Find where the given text appears and provide that cell's center as (X, Y) coordinate. 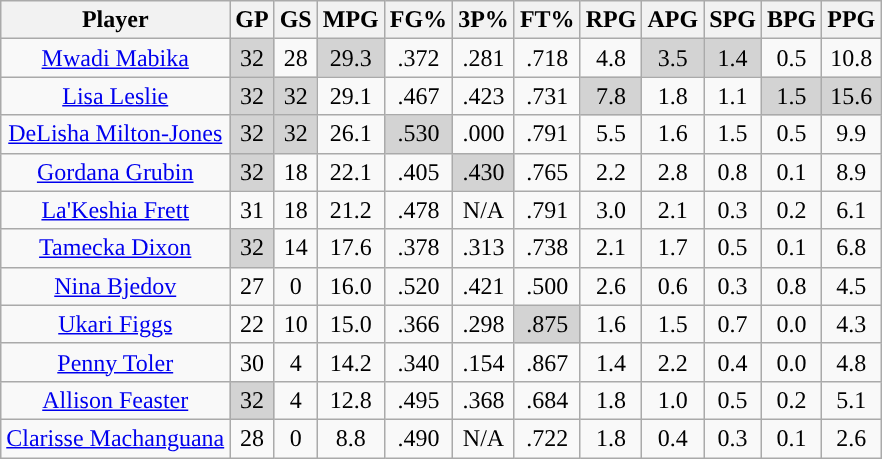
10.8 (852, 58)
5.1 (852, 400)
.430 (484, 172)
Gordana Grubin (116, 172)
DeLisha Milton-Jones (116, 134)
.738 (547, 248)
29.1 (350, 96)
17.6 (350, 248)
.500 (547, 286)
.421 (484, 286)
.731 (547, 96)
.405 (418, 172)
15.0 (350, 324)
MPG (350, 20)
3P% (484, 20)
16.0 (350, 286)
22 (252, 324)
.000 (484, 134)
.366 (418, 324)
9.9 (852, 134)
30 (252, 362)
.490 (418, 438)
14.2 (350, 362)
27 (252, 286)
Clarisse Machanguana (116, 438)
8.9 (852, 172)
Mwadi Mabika (116, 58)
8.8 (350, 438)
4.5 (852, 286)
15.6 (852, 96)
.378 (418, 248)
GS (296, 20)
26.1 (350, 134)
1.7 (673, 248)
Tamecka Dixon (116, 248)
.368 (484, 400)
21.2 (350, 210)
2.8 (673, 172)
.684 (547, 400)
Allison Feaster (116, 400)
12.8 (350, 400)
.765 (547, 172)
Nina Bjedov (116, 286)
PPG (852, 20)
FG% (418, 20)
.467 (418, 96)
Lisa Leslie (116, 96)
.875 (547, 324)
BPG (791, 20)
GP (252, 20)
.340 (418, 362)
APG (673, 20)
.722 (547, 438)
4.3 (852, 324)
La'Keshia Frett (116, 210)
SPG (733, 20)
3.0 (611, 210)
.520 (418, 286)
Player (116, 20)
22.1 (350, 172)
.423 (484, 96)
.718 (547, 58)
.154 (484, 362)
.281 (484, 58)
1.1 (733, 96)
31 (252, 210)
.867 (547, 362)
.313 (484, 248)
14 (296, 248)
.478 (418, 210)
10 (296, 324)
0.6 (673, 286)
.495 (418, 400)
6.1 (852, 210)
FT% (547, 20)
7.8 (611, 96)
1.0 (673, 400)
.298 (484, 324)
29.3 (350, 58)
3.5 (673, 58)
RPG (611, 20)
0.7 (733, 324)
Ukari Figgs (116, 324)
5.5 (611, 134)
Penny Toler (116, 362)
.372 (418, 58)
6.8 (852, 248)
.530 (418, 134)
